Output the [X, Y] coordinate of the center of the cell containing the given text.  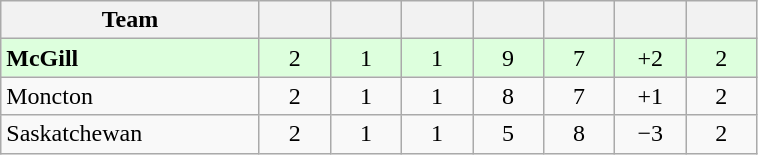
+2 [650, 58]
+1 [650, 96]
−3 [650, 134]
5 [508, 134]
Saskatchewan [130, 134]
McGill [130, 58]
Team [130, 20]
Moncton [130, 96]
9 [508, 58]
